Return the [X, Y] coordinate for the center point of the cell that contains the specified text.  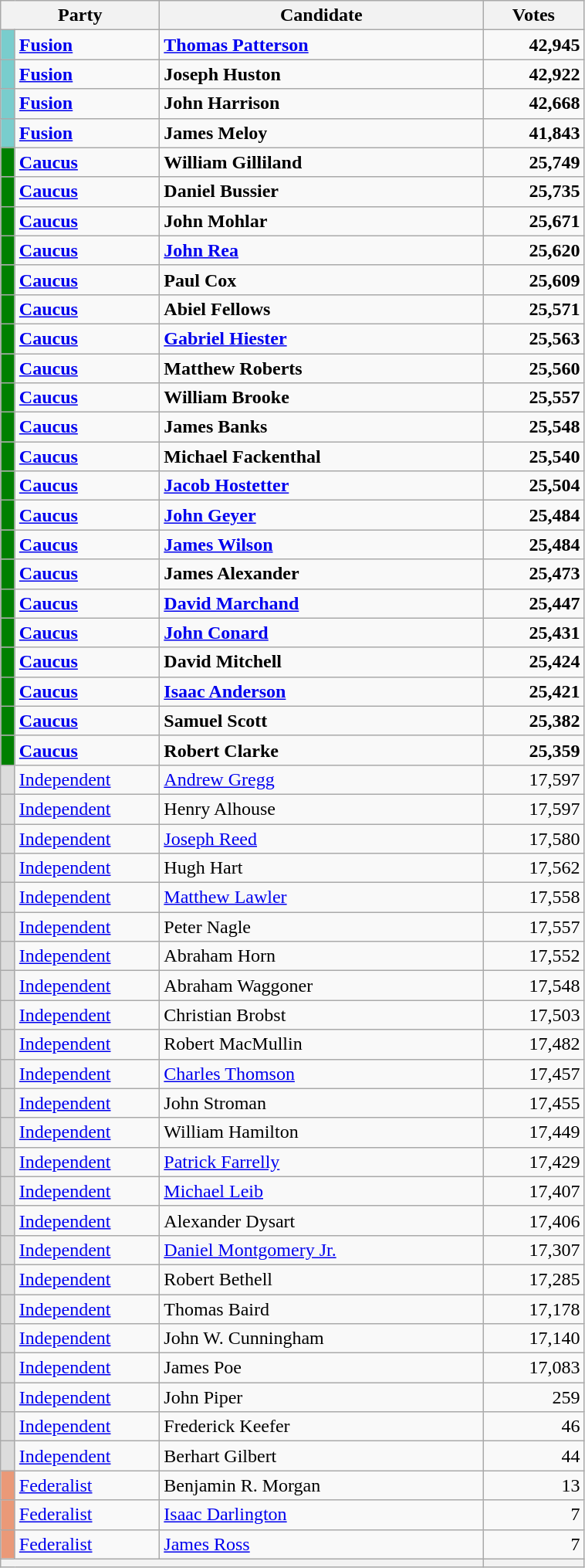
25,447 [534, 603]
Isaac Anderson [321, 691]
17,449 [534, 1132]
Abraham Waggoner [321, 986]
17,457 [534, 1074]
Benjamin R. Morgan [321, 1485]
John Harrison [321, 104]
Joseph Reed [321, 838]
Robert Clarke [321, 750]
William Brooke [321, 398]
James Ross [321, 1544]
John Piper [321, 1397]
Thomas Patterson [321, 45]
Berhart Gilbert [321, 1456]
13 [534, 1485]
Hugh Hart [321, 868]
25,424 [534, 662]
Christian Brobst [321, 1015]
Alexander Dysart [321, 1220]
42,668 [534, 104]
25,431 [534, 633]
Joseph Huston [321, 74]
Jacob Hostetter [321, 486]
25,421 [534, 691]
17,482 [534, 1044]
James Poe [321, 1368]
Isaac Darlington [321, 1515]
Matthew Lawler [321, 898]
William Hamilton [321, 1132]
Henry Alhouse [321, 809]
41,843 [534, 133]
Robert MacMullin [321, 1044]
Michael Leib [321, 1191]
Andrew Gregg [321, 779]
25,620 [534, 250]
Daniel Bussier [321, 192]
Paul Cox [321, 280]
Candidate [321, 15]
Samuel Scott [321, 721]
James Alexander [321, 574]
Gabriel Hiester [321, 338]
John Geyer [321, 515]
25,540 [534, 456]
17,307 [534, 1250]
Peter Nagle [321, 927]
17,562 [534, 868]
25,557 [534, 398]
John Stroman [321, 1103]
25,563 [534, 338]
17,558 [534, 898]
259 [534, 1397]
17,406 [534, 1220]
17,503 [534, 1015]
17,552 [534, 956]
Daniel Montgomery Jr. [321, 1250]
Abraham Horn [321, 956]
17,285 [534, 1279]
25,504 [534, 486]
Michael Fackenthal [321, 456]
Robert Bethell [321, 1279]
David Mitchell [321, 662]
17,140 [534, 1339]
17,429 [534, 1162]
42,922 [534, 74]
Frederick Keefer [321, 1427]
William Gilliland [321, 162]
John Conard [321, 633]
17,557 [534, 927]
Thomas Baird [321, 1309]
17,407 [534, 1191]
James Banks [321, 427]
25,382 [534, 721]
John Rea [321, 250]
Party [80, 15]
John W. Cunningham [321, 1339]
25,749 [534, 162]
25,548 [534, 427]
17,548 [534, 986]
Patrick Farrelly [321, 1162]
James Meloy [321, 133]
25,609 [534, 280]
Matthew Roberts [321, 368]
25,359 [534, 750]
46 [534, 1427]
Abiel Fellows [321, 309]
17,455 [534, 1103]
17,178 [534, 1309]
17,083 [534, 1368]
25,473 [534, 574]
17,580 [534, 838]
25,671 [534, 221]
44 [534, 1456]
Votes [534, 15]
25,560 [534, 368]
James Wilson [321, 545]
David Marchand [321, 603]
John Mohlar [321, 221]
42,945 [534, 45]
25,571 [534, 309]
Charles Thomson [321, 1074]
25,735 [534, 192]
